Pinpoint the cell where the given text exists, returning its (X, Y) midpoint coordinate. 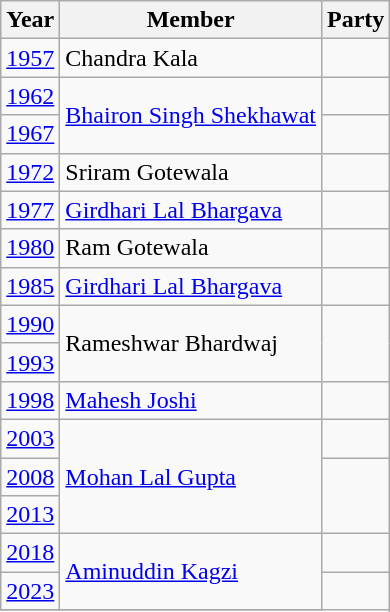
Rameshwar Bhardwaj (191, 343)
Mahesh Joshi (191, 400)
1990 (30, 324)
1957 (30, 58)
Chandra Kala (191, 58)
2003 (30, 438)
Year (30, 20)
2008 (30, 477)
1985 (30, 286)
Aminuddin Kagzi (191, 572)
Mohan Lal Gupta (191, 476)
1980 (30, 248)
1967 (30, 134)
Ram Gotewala (191, 248)
1998 (30, 400)
2013 (30, 515)
Party (356, 20)
2023 (30, 591)
1993 (30, 362)
Sriram Gotewala (191, 172)
1962 (30, 96)
Bhairon Singh Shekhawat (191, 115)
1977 (30, 210)
Member (191, 20)
2018 (30, 553)
1972 (30, 172)
